Return [X, Y] of the center of cell containing provided text 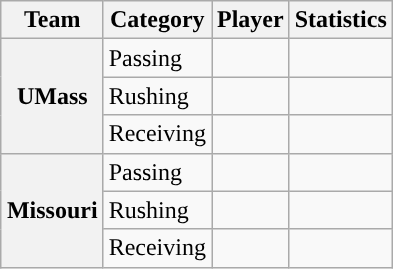
Missouri [52, 210]
Category [157, 20]
Statistics [340, 20]
UMass [52, 96]
Player [251, 20]
Team [52, 20]
